For the text-containing cell, return its midpoint in (x, y) coordinate format. 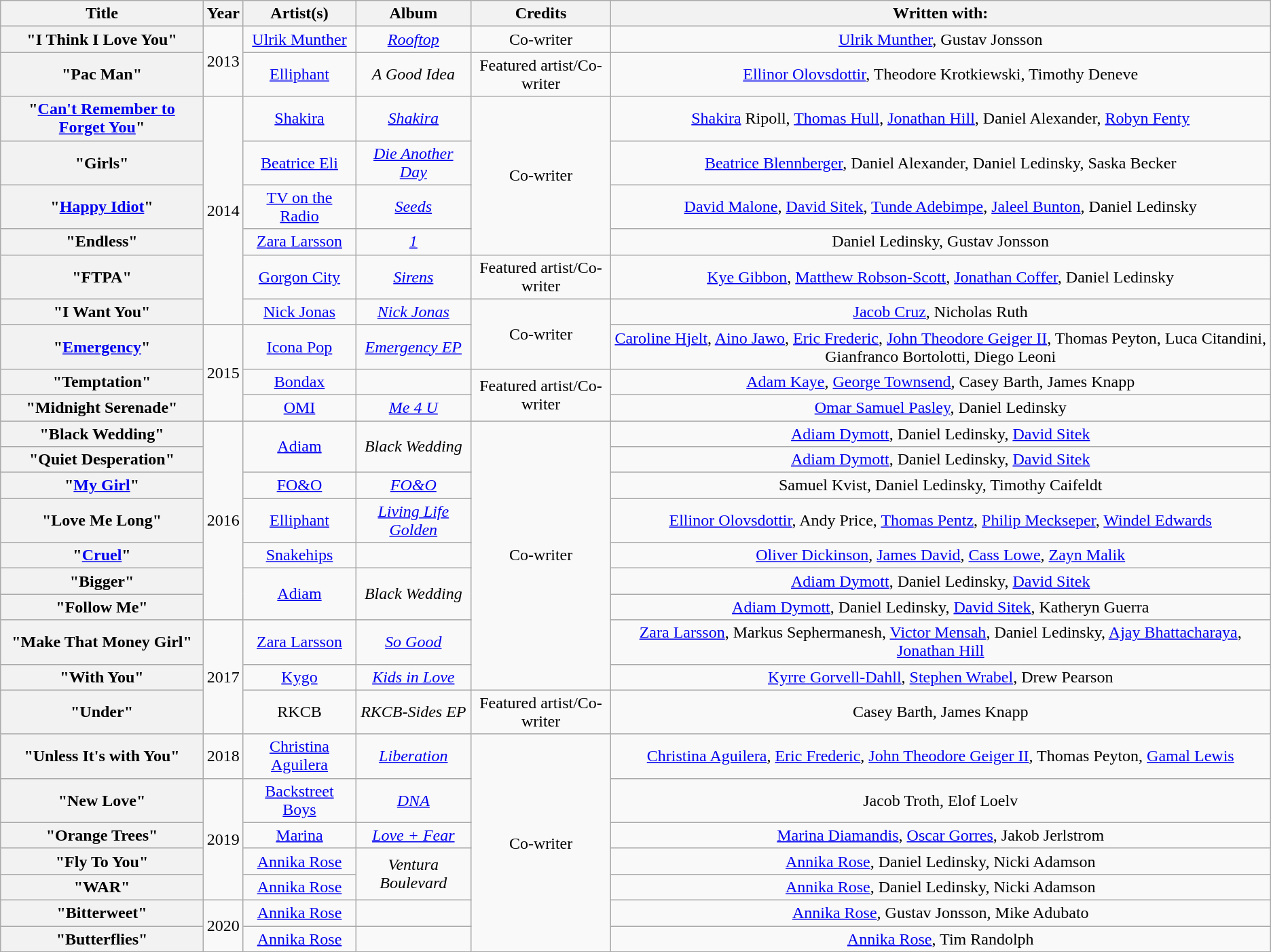
"Orange Trees" (102, 835)
2018 (223, 756)
Rooftop (413, 39)
Credits (540, 14)
TV on the Radio (299, 206)
"New Love" (102, 800)
"With You" (102, 677)
Icona Pop (299, 346)
2020 (223, 926)
Seeds (413, 206)
OMI (299, 407)
"Can't Remember to Forget You" (102, 118)
Annika Rose, Gustav Jonsson, Mike Adubato (940, 913)
"Bigger" (102, 581)
Backstreet Boys (299, 800)
Adam Kaye, George Townsend, Casey Barth, James Knapp (940, 382)
"Butterflies" (102, 939)
2015 (223, 372)
"My Girl" (102, 486)
So Good (413, 642)
Christina Aguilera (299, 756)
"Endless" (102, 242)
1 (413, 242)
2016 (223, 520)
"Fly To You" (102, 861)
Sirens (413, 277)
Me 4 U (413, 407)
"Emergency" (102, 346)
"Under" (102, 712)
"Midnight Serenade" (102, 407)
Bondax (299, 382)
Jacob Cruz, Nicholas Ruth (940, 312)
Christina Aguilera, Eric Frederic, John Theodore Geiger II, Thomas Peyton, Gamal Lewis (940, 756)
"WAR" (102, 887)
Die Another Day (413, 163)
Snakehips (299, 555)
"Cruel" (102, 555)
Title (102, 14)
RKCB-Sides EP (413, 712)
DNA (413, 800)
2017 (223, 677)
Kyrre Gorvell-Dahll, Stephen Wrabel, Drew Pearson (940, 677)
Kids in Love (413, 677)
"Bitterweet" (102, 913)
2014 (223, 210)
"Unless It's with You" (102, 756)
Ulrik Munther, Gustav Jonsson (940, 39)
Casey Barth, James Knapp (940, 712)
"Quiet Desperation" (102, 460)
"I Want You" (102, 312)
Caroline Hjelt, Aino Jawo, Eric Frederic, John Theodore Geiger II, Thomas Peyton, Luca Citandini, Gianfranco Bortolotti, Diego Leoni (940, 346)
Kye Gibbon, Matthew Robson-Scott, Jonathan Coffer, Daniel Ledinsky (940, 277)
David Malone, David Sitek, Tunde Adebimpe, Jaleel Bunton, Daniel Ledinsky (940, 206)
Living Life Golden (413, 520)
2019 (223, 839)
Zara Larsson, Markus Sephermanesh, Victor Mensah, Daniel Ledinsky, Ajay Bhattacharaya, Jonathan Hill (940, 642)
Gorgon City (299, 277)
Jacob Troth, Elof Loelv (940, 800)
Beatrice Eli (299, 163)
Love + Fear (413, 835)
Samuel Kvist, Daniel Ledinsky, Timothy Caifeldt (940, 486)
Liberation (413, 756)
Year (223, 14)
Album (413, 14)
Omar Samuel Pasley, Daniel Ledinsky (940, 407)
"FTPA" (102, 277)
Adiam Dymott, Daniel Ledinsky, David Sitek, Katheryn Guerra (940, 607)
2013 (223, 61)
Ellinor Olovsdottir, Andy Price, Thomas Pentz, Philip Meckseper, Windel Edwards (940, 520)
Written with: (940, 14)
Ventura Boulevard (413, 874)
Artist(s) (299, 14)
"I Think I Love You" (102, 39)
Kygo (299, 677)
"Make That Money Girl" (102, 642)
"Follow Me" (102, 607)
Annika Rose, Tim Randolph (940, 939)
"Happy Idiot" (102, 206)
Ellinor Olovsdottir, Theodore Krotkiewski, Timothy Deneve (940, 75)
"Temptation" (102, 382)
"Pac Man" (102, 75)
Beatrice Blennberger, Daniel Alexander, Daniel Ledinsky, Saska Becker (940, 163)
"Love Me Long" (102, 520)
"Girls" (102, 163)
A Good Idea (413, 75)
"Black Wedding" (102, 434)
RKCB (299, 712)
Shakira Ripoll, Thomas Hull, Jonathan Hill, Daniel Alexander, Robyn Fenty (940, 118)
Ulrik Munther (299, 39)
Marina Diamandis, Oscar Gorres, Jakob Jerlstrom (940, 835)
Oliver Dickinson, James David, Cass Lowe, Zayn Malik (940, 555)
Marina (299, 835)
Emergency EP (413, 346)
Daniel Ledinsky, Gustav Jonsson (940, 242)
